Scan for the cell matching the given text and deliver its (x, y) coordinate at center. 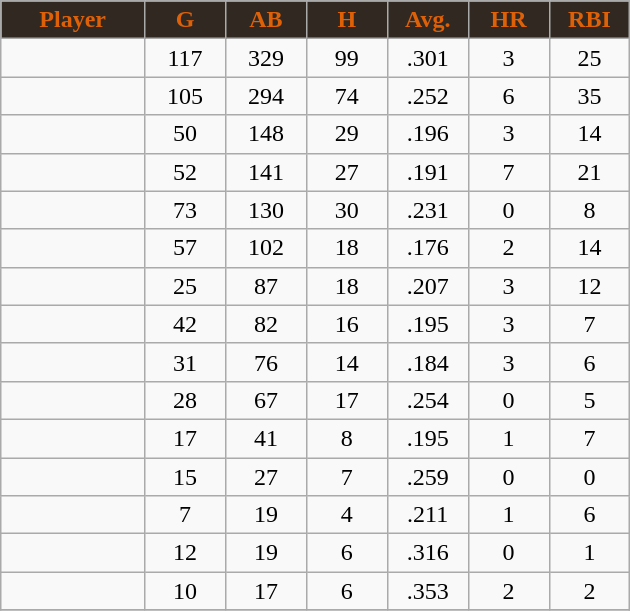
.211 (428, 515)
76 (266, 362)
H (346, 20)
5 (590, 400)
102 (266, 248)
Player (73, 20)
329 (266, 58)
RBI (590, 20)
.301 (428, 58)
16 (346, 324)
.231 (428, 210)
21 (590, 172)
.316 (428, 553)
82 (266, 324)
15 (186, 477)
.254 (428, 400)
.176 (428, 248)
67 (266, 400)
117 (186, 58)
41 (266, 438)
294 (266, 96)
31 (186, 362)
.184 (428, 362)
57 (186, 248)
73 (186, 210)
4 (346, 515)
G (186, 20)
.207 (428, 286)
99 (346, 58)
74 (346, 96)
52 (186, 172)
42 (186, 324)
87 (266, 286)
105 (186, 96)
28 (186, 400)
148 (266, 134)
Avg. (428, 20)
141 (266, 172)
50 (186, 134)
.252 (428, 96)
AB (266, 20)
HR (508, 20)
.353 (428, 591)
29 (346, 134)
.196 (428, 134)
35 (590, 96)
130 (266, 210)
.191 (428, 172)
.259 (428, 477)
10 (186, 591)
30 (346, 210)
